Scan for the cell matching the given text and deliver its [X, Y] coordinate at center. 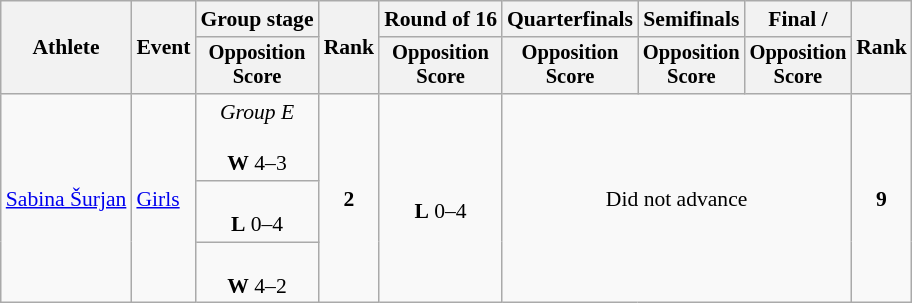
Sabina Šurjan [66, 198]
Girls [163, 198]
Athlete [66, 48]
Round of 16 [440, 19]
Event [163, 48]
Quarterfinals [570, 19]
Semifinals [692, 19]
W 4–2 [256, 272]
Final / [798, 19]
Group EW 4–3 [256, 138]
9 [882, 198]
Did not advance [676, 198]
Group stage [256, 19]
2 [350, 198]
